Return the (X, Y) coordinate for the center point of the cell that contains the specified text.  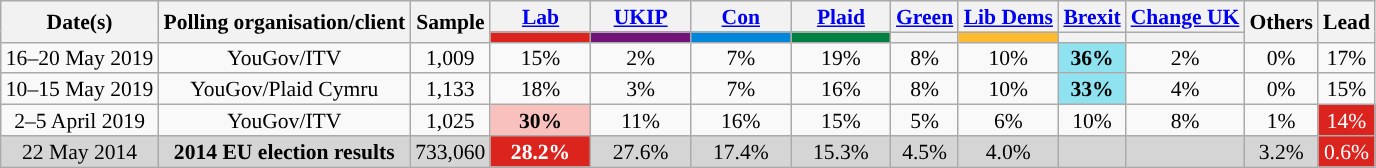
Sample (450, 22)
Green (924, 16)
UKIP (641, 16)
11% (641, 120)
YouGov/Plaid Cymru (284, 90)
3% (641, 90)
Date(s) (80, 22)
1% (1281, 120)
733,060 (450, 152)
Change UK (1186, 16)
4.5% (924, 152)
0.6% (1346, 152)
5% (924, 120)
27.6% (641, 152)
17% (1346, 58)
18% (540, 90)
3.2% (1281, 152)
4% (1186, 90)
6% (1008, 120)
14% (1346, 120)
Lead (1346, 22)
Brexit (1092, 16)
2–5 April 2019 (80, 120)
19% (841, 58)
Polling organisation/client (284, 22)
4.0% (1008, 152)
Plaid (841, 16)
33% (1092, 90)
2014 EU election results (284, 152)
1,009 (450, 58)
15.3% (841, 152)
16–20 May 2019 (80, 58)
Others (1281, 22)
30% (540, 120)
1,025 (450, 120)
Con (741, 16)
Lib Dems (1008, 16)
17.4% (741, 152)
Lab (540, 16)
36% (1092, 58)
22 May 2014 (80, 152)
1,133 (450, 90)
28.2% (540, 152)
10–15 May 2019 (80, 90)
